Identify which cell holds the provided text, then report its (x, y) central coordinate. 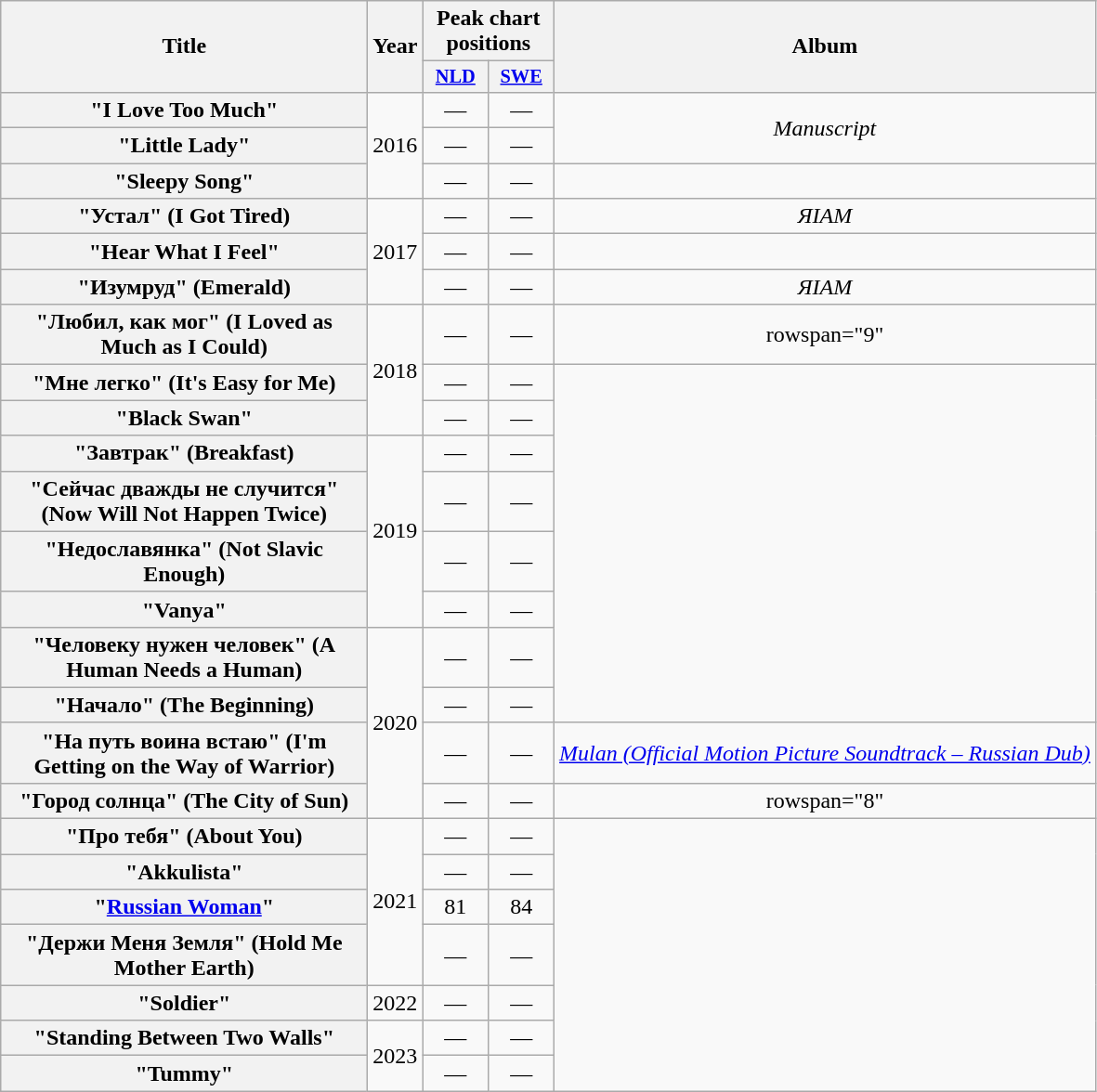
"Сейчас дважды не случится" (Now Will Not Happen Twice) (184, 501)
2020 (396, 722)
"Little Lady" (184, 146)
"Vanya" (184, 609)
Album (825, 46)
"Soldier" (184, 1003)
"Sleepy Song" (184, 181)
"Akkulista" (184, 872)
"Недославянка" (Not Slavic Enough) (184, 561)
rowspan="9" (825, 334)
rowspan="8" (825, 800)
Peak chart positions (489, 32)
"Начало" (The Beginning) (184, 705)
81 (455, 907)
"На путь воина встаю" (I'm Getting on the Way of Warrior) (184, 752)
Title (184, 46)
"I Love Too Much" (184, 110)
2021 (396, 903)
SWE (522, 77)
2016 (396, 145)
2023 (396, 1056)
2019 (396, 531)
"Tummy" (184, 1073)
"Russian Woman" (184, 907)
"Black Swan" (184, 418)
2017 (396, 252)
"Город солнца" (The City of Sun) (184, 800)
"Мне легко" (It's Easy for Me) (184, 383)
"Про тебя" (About You) (184, 837)
Year (396, 46)
"Standing Between Two Walls" (184, 1038)
"Держи Меня Земля" (Hold Me Mother Earth) (184, 955)
"Изумруд" (Emerald) (184, 287)
Manuscript (825, 127)
2018 (396, 370)
84 (522, 907)
"Hear What I Feel" (184, 252)
"Завтрак" (Breakfast) (184, 453)
"Устал" (I Got Tired) (184, 216)
NLD (455, 77)
2022 (396, 1003)
"Любил, как мог" (I Loved as Much as I Could) (184, 334)
Mulan (Official Motion Picture Soundtrack – Russian Dub) (825, 752)
"Человеку нужен человек" (A Human Needs a Human) (184, 657)
